From the cell containing the given text, extract its center point as (x, y) coordinate. 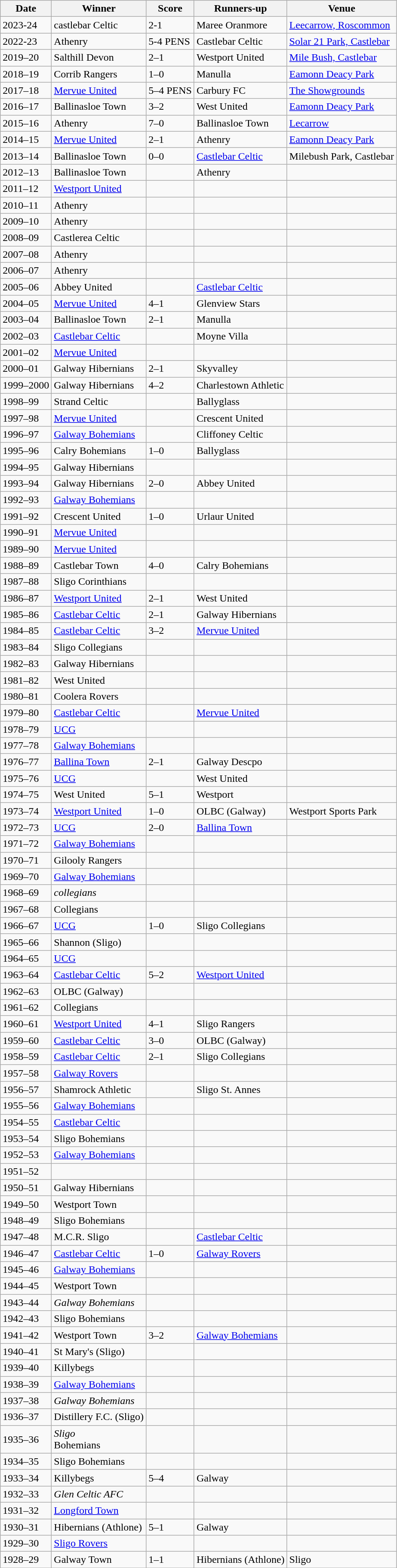
1–1 (170, 1560)
1975–76 (26, 778)
2006–07 (26, 271)
1936–37 (26, 1417)
1951–52 (26, 1171)
Sligo Rovers (99, 1543)
Winner (99, 9)
1938–39 (26, 1384)
2017–18 (26, 90)
1980–81 (26, 696)
5–2 (170, 975)
1986–87 (26, 598)
1952–53 (26, 1155)
Lecarrow (342, 123)
Mile Bush, Castlebar (342, 58)
1960–61 (26, 1024)
1987–88 (26, 582)
Moyne Villa (240, 336)
1958–59 (26, 1057)
1990–91 (26, 533)
Carbury FC (240, 90)
1988–89 (26, 565)
1947–48 (26, 1237)
1999–2000 (26, 385)
Longford Town (99, 1510)
Score (170, 9)
1983–84 (26, 647)
1928–29 (26, 1560)
1992–93 (26, 500)
1985–86 (26, 614)
1959–60 (26, 1040)
Westport (240, 795)
1963–64 (26, 975)
1957–58 (26, 1073)
1955–56 (26, 1106)
2013–14 (26, 156)
The Showgrounds (342, 90)
1968–69 (26, 893)
1930–31 (26, 1527)
1972–73 (26, 827)
1994–95 (26, 467)
1940–41 (26, 1352)
Glenview Stars (240, 303)
Venue (342, 9)
1961–62 (26, 1008)
2004–05 (26, 303)
Runners-up (240, 9)
1998–99 (26, 401)
2015–16 (26, 123)
5–4 (170, 1478)
5–4 PENS (170, 90)
Coolera Rovers (99, 696)
collegians (99, 893)
1981–82 (26, 680)
1931–32 (26, 1510)
SligoBohemians (99, 1439)
1937–38 (26, 1401)
2011–12 (26, 188)
Shamrock Athletic (99, 1090)
4–0 (170, 565)
1954–55 (26, 1122)
1984–85 (26, 631)
1945–46 (26, 1270)
1978–79 (26, 729)
1974–75 (26, 795)
1942–43 (26, 1319)
2-1 (170, 25)
0–0 (170, 156)
Sligo St. Annes (240, 1090)
4–2 (170, 385)
2007–08 (26, 254)
2023-24 (26, 25)
Galway Descpo (240, 762)
1935–36 (26, 1439)
1979–80 (26, 713)
1973–74 (26, 811)
Solar 21 Park, Castlebar (342, 41)
1933–34 (26, 1478)
Salthill Devon (99, 58)
1941–42 (26, 1335)
7–0 (170, 123)
Castlebar Town (99, 565)
2012–13 (26, 172)
Leecarrow, Roscommon (342, 25)
1932–33 (26, 1494)
2000–01 (26, 369)
1956–57 (26, 1090)
St Mary's (Sligo) (99, 1352)
Castlerea Celtic (99, 238)
1953–54 (26, 1139)
Corrib Rangers (99, 74)
1991–92 (26, 516)
Sligo Corinthians (99, 582)
2009–10 (26, 222)
1989–90 (26, 549)
Galway Town (99, 1560)
1993–94 (26, 484)
M.C.R. Sligo (99, 1237)
Glen Celtic AFC (99, 1494)
1969–70 (26, 877)
1997–98 (26, 418)
1966–67 (26, 926)
1949–50 (26, 1204)
Urlaur United (240, 516)
castlebar Celtic (99, 25)
5-4 PENS (170, 41)
Westport Sports Park (342, 811)
2018–19 (26, 74)
1977–78 (26, 746)
Gilooly Rangers (99, 860)
3–0 (170, 1040)
2001–02 (26, 352)
Skyvalley (240, 369)
1934–35 (26, 1461)
2005–06 (26, 287)
1944–45 (26, 1286)
Milebush Park, Castlebar (342, 156)
1965–66 (26, 942)
Sligo (342, 1560)
Cliffoney Celtic (240, 434)
2003–04 (26, 320)
1995–96 (26, 451)
2014–15 (26, 139)
2010–11 (26, 205)
1939–40 (26, 1368)
1967–68 (26, 909)
1950–51 (26, 1188)
2008–09 (26, 238)
1948–49 (26, 1220)
1970–71 (26, 860)
1946–47 (26, 1253)
Distillery F.C. (Sligo) (99, 1417)
2022-23 (26, 41)
Maree Oranmore (240, 25)
2002–03 (26, 336)
1929–30 (26, 1543)
Date (26, 9)
2019–20 (26, 58)
Charlestown Athletic (240, 385)
2016–17 (26, 107)
1996–97 (26, 434)
1943–44 (26, 1303)
1971–72 (26, 844)
1982–83 (26, 664)
1964–65 (26, 958)
1976–77 (26, 762)
Strand Celtic (99, 401)
Sligo Rangers (240, 1024)
1962–63 (26, 991)
Shannon (Sligo) (99, 942)
